Provide the (X, Y) coordinate of the cell's center where the given text is located.  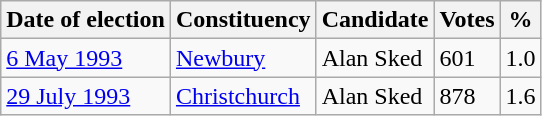
Date of election (86, 20)
Candidate (375, 20)
878 (467, 96)
Constituency (243, 20)
Newbury (243, 58)
6 May 1993 (86, 58)
Votes (467, 20)
Christchurch (243, 96)
601 (467, 58)
1.0 (520, 58)
29 July 1993 (86, 96)
1.6 (520, 96)
% (520, 20)
